Capture the cell that displays the provided text and extract its (x, y) central coordinate. 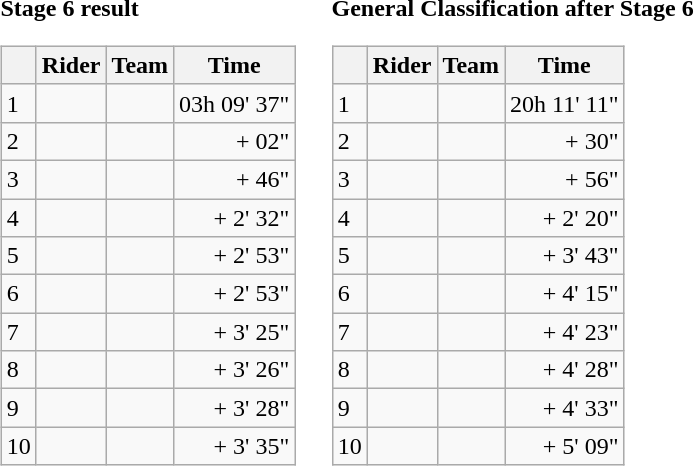
+ 4' 33" (564, 408)
+ 2' 20" (564, 217)
+ 4' 28" (564, 370)
+ 4' 15" (564, 294)
+ 30" (564, 141)
+ 56" (564, 179)
+ 3' 25" (234, 332)
+ 3' 26" (234, 370)
+ 02" (234, 141)
+ 5' 09" (564, 446)
03h 09' 37" (234, 103)
+ 4' 23" (564, 332)
+ 3' 43" (564, 256)
+ 3' 28" (234, 408)
+ 2' 32" (234, 217)
+ 3' 35" (234, 446)
20h 11' 11" (564, 103)
+ 46" (234, 179)
